Scan for the cell matching the given text and deliver its [x, y] coordinate at center. 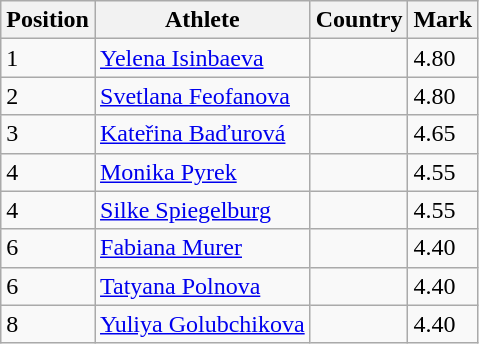
1 [48, 58]
Kateřina Baďurová [202, 134]
Position [48, 20]
Fabiana Murer [202, 248]
Mark [443, 20]
Yuliya Golubchikova [202, 324]
2 [48, 96]
Svetlana Feofanova [202, 96]
Monika Pyrek [202, 172]
Country [359, 20]
Athlete [202, 20]
Tatyana Polnova [202, 286]
Yelena Isinbaeva [202, 58]
3 [48, 134]
8 [48, 324]
Silke Spiegelburg [202, 210]
4.65 [443, 134]
